For the text-containing cell, return its midpoint in [x, y] coordinate format. 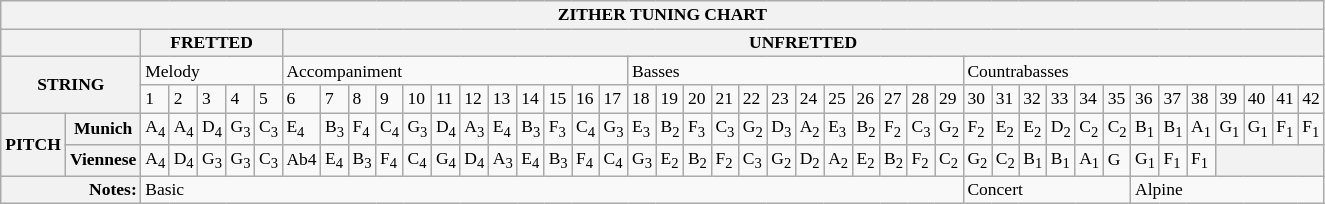
39 [1229, 98]
UNFRETTED [803, 42]
30 [977, 98]
2 [183, 98]
6 [302, 98]
42 [1311, 98]
17 [613, 98]
Melody [212, 70]
26 [866, 98]
G4 [446, 160]
21 [724, 98]
40 [1258, 98]
18 [642, 98]
32 [1032, 98]
22 [753, 98]
ZITHER TUNING CHART [662, 14]
12 [474, 98]
1 [155, 98]
24 [809, 98]
41 [1285, 98]
Viennese [103, 160]
10 [417, 98]
4 [240, 98]
35 [1116, 98]
13 [503, 98]
Basses [796, 70]
38 [1201, 98]
Countrabasses [1144, 70]
Basic [552, 189]
7 [334, 98]
20 [698, 98]
Accompaniment [455, 70]
D3 [781, 128]
Ab4 [302, 160]
PITCH [34, 144]
STRING [71, 84]
33 [1061, 98]
9 [390, 98]
5 [268, 98]
37 [1172, 98]
28 [920, 98]
Alpine [1228, 189]
8 [362, 98]
11 [446, 98]
Munich [103, 128]
16 [586, 98]
G [1116, 160]
3 [212, 98]
25 [838, 98]
27 [894, 98]
Notes: [71, 189]
FRETTED [212, 42]
19 [670, 98]
34 [1089, 98]
15 [558, 98]
Concert [1047, 189]
29 [949, 98]
14 [530, 98]
31 [1006, 98]
23 [781, 98]
36 [1145, 98]
